Return the [X, Y] coordinate for the center point of the cell that contains the specified text.  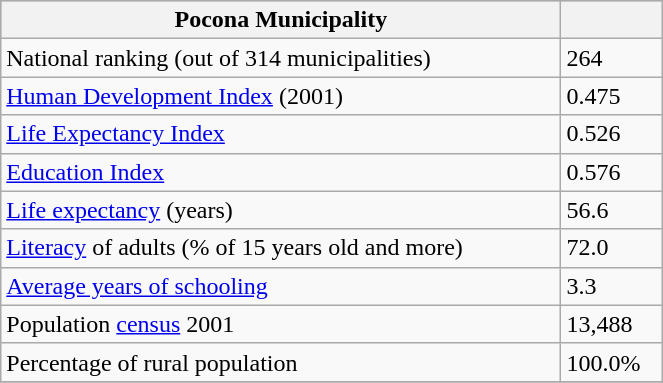
56.6 [612, 210]
3.3 [612, 286]
264 [612, 58]
Pocona Municipality [281, 20]
72.0 [612, 248]
Average years of schooling [281, 286]
13,488 [612, 324]
100.0% [612, 362]
Literacy of adults (% of 15 years old and more) [281, 248]
0.475 [612, 96]
Human Development Index (2001) [281, 96]
0.576 [612, 172]
Population census 2001 [281, 324]
Life expectancy (years) [281, 210]
Percentage of rural population [281, 362]
0.526 [612, 134]
National ranking (out of 314 municipalities) [281, 58]
Life Expectancy Index [281, 134]
Education Index [281, 172]
